Provide the [X, Y] coordinate of the cell's center where the given text is located.  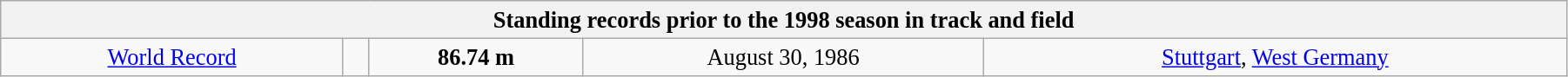
August 30, 1986 [783, 57]
Stuttgart, West Germany [1275, 57]
86.74 m [476, 57]
World Record [172, 57]
Standing records prior to the 1998 season in track and field [784, 19]
